Output the [X, Y] coordinate of the center of the cell containing the given text.  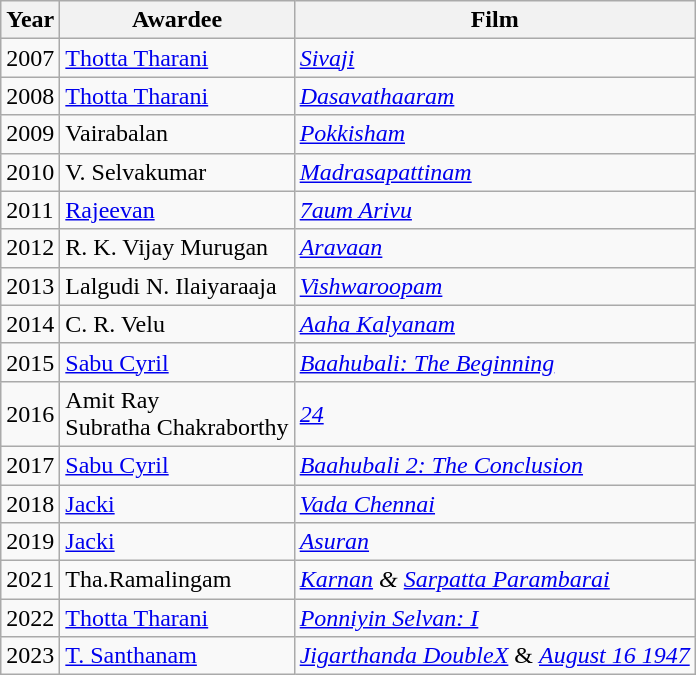
2015 [30, 362]
2011 [30, 210]
24 [494, 414]
2008 [30, 96]
C. R. Velu [177, 324]
2014 [30, 324]
2021 [30, 580]
2019 [30, 542]
Jigarthanda DoubleX & August 16 1947 [494, 656]
Film [494, 20]
V. Selvakumar [177, 172]
Awardee [177, 20]
2010 [30, 172]
Sivaji [494, 58]
Baahubali 2: The Conclusion [494, 465]
2023 [30, 656]
2016 [30, 414]
Baahubali: The Beginning [494, 362]
Rajeevan [177, 210]
Tha.Ramalingam [177, 580]
7aum Arivu [494, 210]
Ponniyin Selvan: I [494, 618]
Aaha Kalyanam [494, 324]
Madrasapattinam [494, 172]
Lalgudi N. Ilaiyaraaja [177, 286]
Vada Chennai [494, 503]
2009 [30, 134]
Dasavathaaram [494, 96]
T. Santhanam [177, 656]
2013 [30, 286]
2017 [30, 465]
Karnan & Sarpatta Parambarai [494, 580]
2007 [30, 58]
Vairabalan [177, 134]
2022 [30, 618]
Year [30, 20]
Asuran [494, 542]
2018 [30, 503]
Aravaan [494, 248]
Amit RaySubratha Chakraborthy [177, 414]
Pokkisham [494, 134]
R. K. Vijay Murugan [177, 248]
Vishwaroopam [494, 286]
2012 [30, 248]
